Scan for the cell matching the given text and deliver its [x, y] coordinate at center. 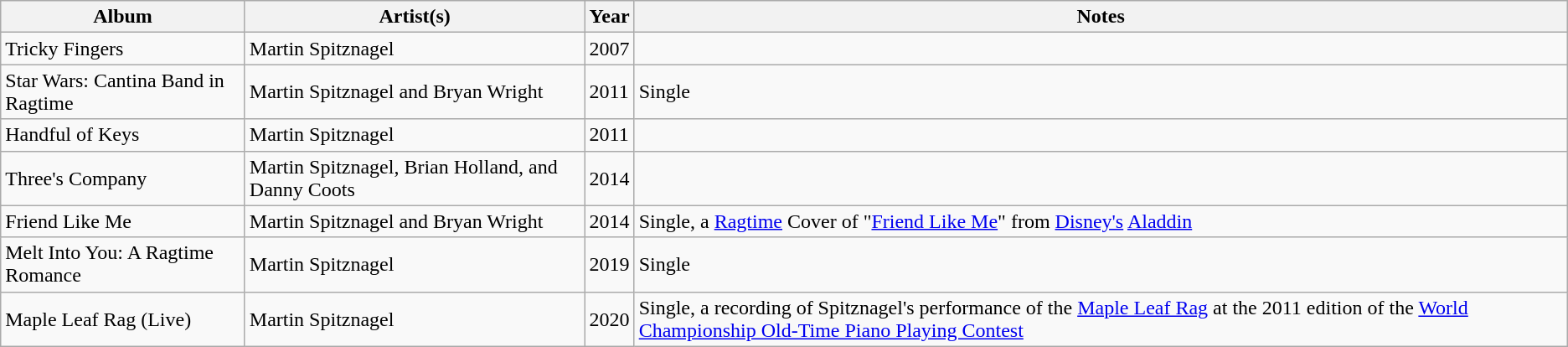
Melt Into You: A Ragtime Romance [123, 265]
Handful of Keys [123, 135]
Notes [1101, 17]
Album [123, 17]
Maple Leaf Rag (Live) [123, 319]
Artist(s) [415, 17]
Star Wars: Cantina Band in Ragtime [123, 92]
2020 [610, 319]
Single, a recording of Spitznagel's performance of the Maple Leaf Rag at the 2011 edition of the World Championship Old-Time Piano Playing Contest [1101, 319]
Year [610, 17]
2007 [610, 49]
Friend Like Me [123, 221]
Single, a Ragtime Cover of "Friend Like Me" from Disney's Aladdin [1101, 221]
2019 [610, 265]
Tricky Fingers [123, 49]
Three's Company [123, 178]
Martin Spitznagel, Brian Holland, and Danny Coots [415, 178]
